Pinpoint the cell where the given text exists, returning its (X, Y) midpoint coordinate. 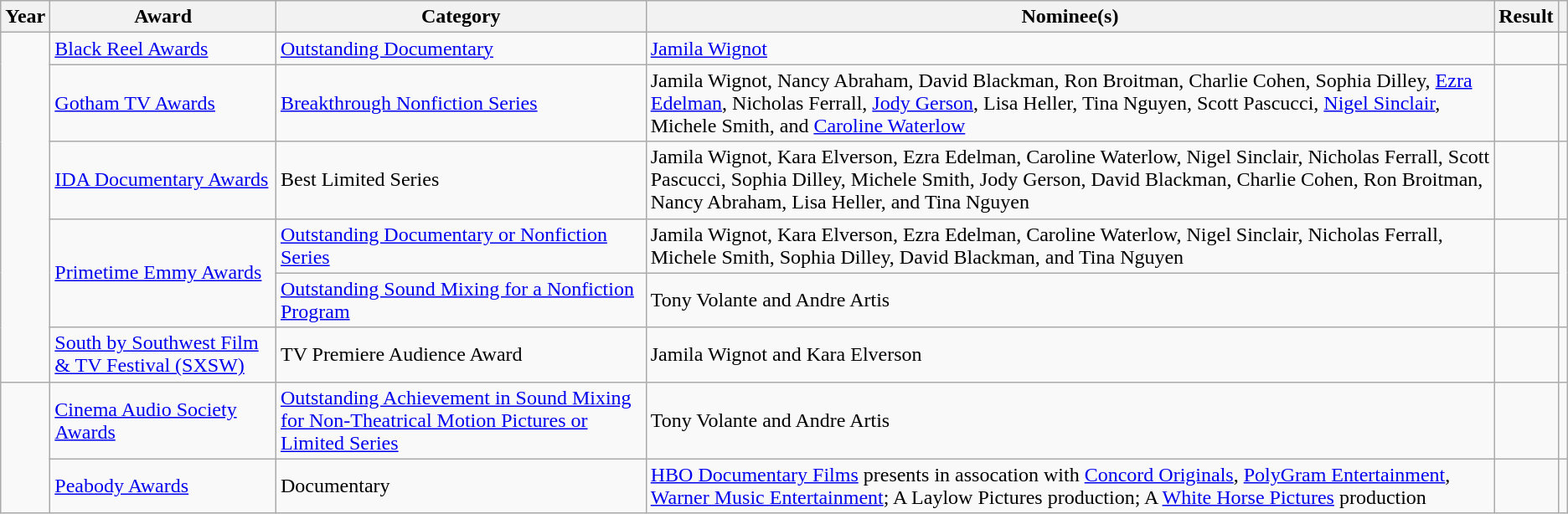
Jamila Wignot (1070, 49)
Peabody Awards (163, 486)
South by Southwest Film & TV Festival (SXSW) (163, 355)
Category (461, 17)
Gotham TV Awards (163, 103)
Year (25, 17)
Primetime Emmy Awards (163, 273)
Outstanding Sound Mixing for a Nonfiction Program (461, 300)
Outstanding Achievement in Sound Mixing for Non-Theatrical Motion Pictures or Limited Series (461, 420)
IDA Documentary Awards (163, 180)
Outstanding Documentary or Nonfiction Series (461, 246)
Cinema Audio Society Awards (163, 420)
Documentary (461, 486)
Jamila Wignot and Kara Elverson (1070, 355)
Best Limited Series (461, 180)
Result (1526, 17)
TV Premiere Audience Award (461, 355)
Award (163, 17)
Outstanding Documentary (461, 49)
Breakthrough Nonfiction Series (461, 103)
Black Reel Awards (163, 49)
Nominee(s) (1070, 17)
